Extract the (X, Y) coordinate from the center of the cell holding the provided text.  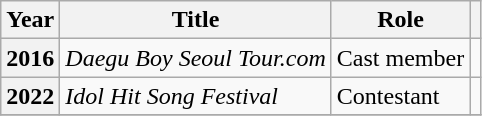
Cast member (400, 58)
Title (196, 20)
Daegu Boy Seoul Tour.com (196, 58)
2022 (30, 96)
2016 (30, 58)
Contestant (400, 96)
Role (400, 20)
Year (30, 20)
Idol Hit Song Festival (196, 96)
